Extract the (X, Y) coordinate from the center of the cell holding the provided text.  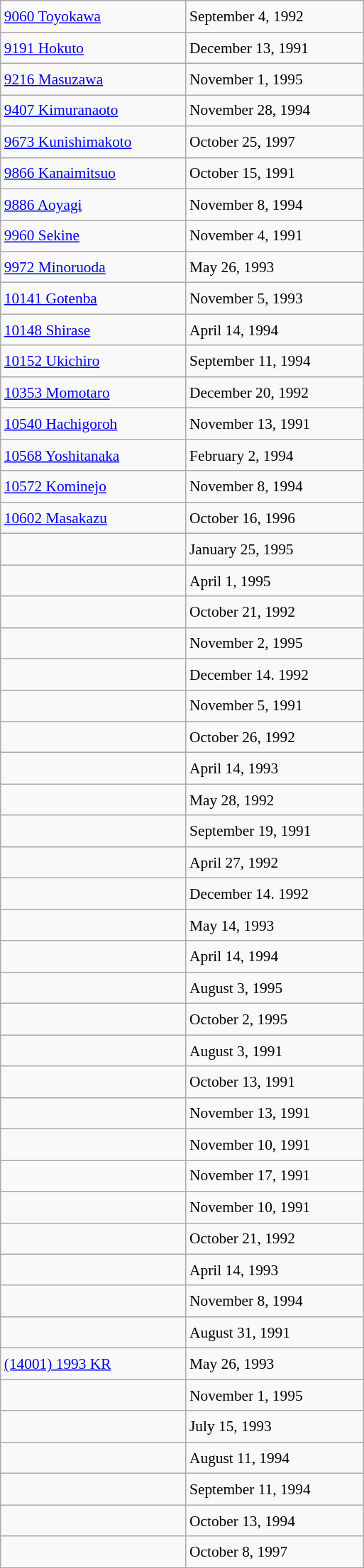
9407 Kimuranaoto (94, 111)
October 26, 1992 (275, 737)
9886 Aoyagi (94, 204)
November 2, 1995 (275, 643)
August 11, 1994 (275, 1457)
9216 Masuzawa (94, 79)
October 13, 1991 (275, 1082)
9960 Sekine (94, 236)
10568 Yoshitanaka (94, 455)
10141 Gotenba (94, 298)
February 2, 1994 (275, 455)
10148 Shirase (94, 330)
10152 Ukichiro (94, 361)
November 28, 1994 (275, 111)
9673 Kunishimakoto (94, 142)
April 27, 1992 (275, 863)
October 13, 1994 (275, 1521)
November 4, 1991 (275, 236)
(14001) 1993 KR (94, 1364)
October 15, 1991 (275, 173)
April 1, 1995 (275, 581)
10353 Momotaro (94, 393)
August 3, 1991 (275, 1051)
December 13, 1991 (275, 47)
9866 Kanaimitsuo (94, 173)
August 31, 1991 (275, 1333)
9191 Hokuto (94, 47)
10540 Hachigoroh (94, 424)
October 2, 1995 (275, 1019)
August 3, 1995 (275, 987)
July 15, 1993 (275, 1426)
November 5, 1993 (275, 298)
10602 Masakazu (94, 517)
10572 Kominejo (94, 486)
September 19, 1991 (275, 831)
October 25, 1997 (275, 142)
May 28, 1992 (275, 800)
May 14, 1993 (275, 925)
October 16, 1996 (275, 517)
January 25, 1995 (275, 549)
September 4, 1992 (275, 16)
9972 Minoruoda (94, 267)
December 20, 1992 (275, 393)
November 17, 1991 (275, 1176)
November 5, 1991 (275, 706)
October 8, 1997 (275, 1552)
9060 Toyokawa (94, 16)
